Return (x, y) of the center of cell containing provided text 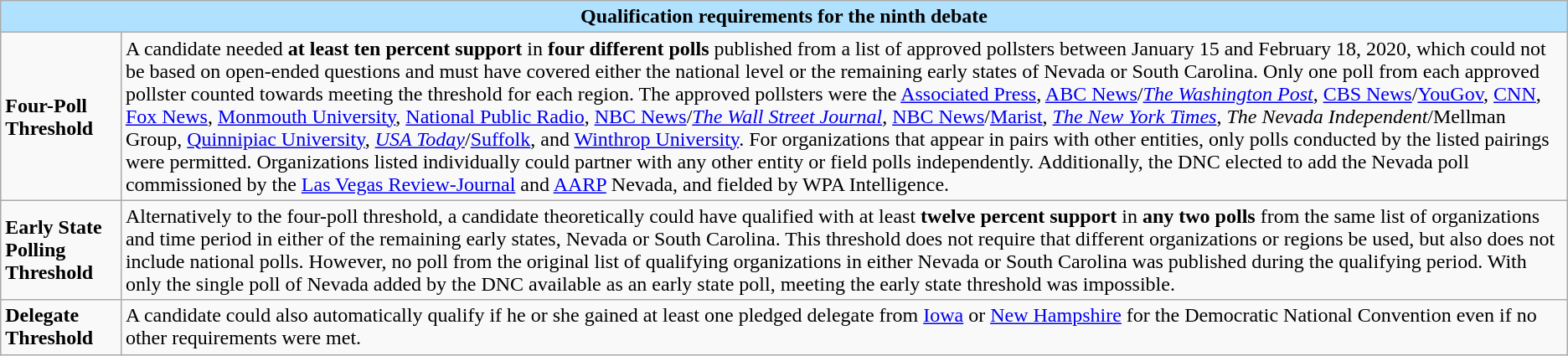
Delegate Threshold (61, 327)
Qualification requirements for the ninth debate (784, 17)
Four-Poll Threshold (61, 116)
Early State Polling Threshold (61, 250)
